Identify which cell holds the provided text, then report its (X, Y) central coordinate. 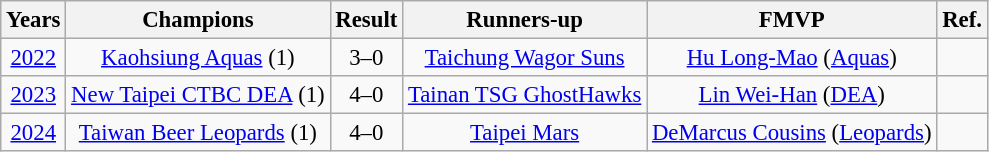
Lin Wei-Han (DEA) (792, 95)
Taipei Mars (525, 133)
2023 (34, 95)
Taichung Wagor Suns (525, 58)
Result (366, 20)
Ref. (962, 20)
Taiwan Beer Leopards (1) (198, 133)
Kaohsiung Aquas (1) (198, 58)
Tainan TSG GhostHawks (525, 95)
Runners-up (525, 20)
FMVP (792, 20)
Hu Long-Mao (Aquas) (792, 58)
Years (34, 20)
DeMarcus Cousins (Leopards) (792, 133)
New Taipei CTBC DEA (1) (198, 95)
Champions (198, 20)
2024 (34, 133)
2022 (34, 58)
3–0 (366, 58)
